Extract the (X, Y) coordinate from the center of the cell holding the provided text.  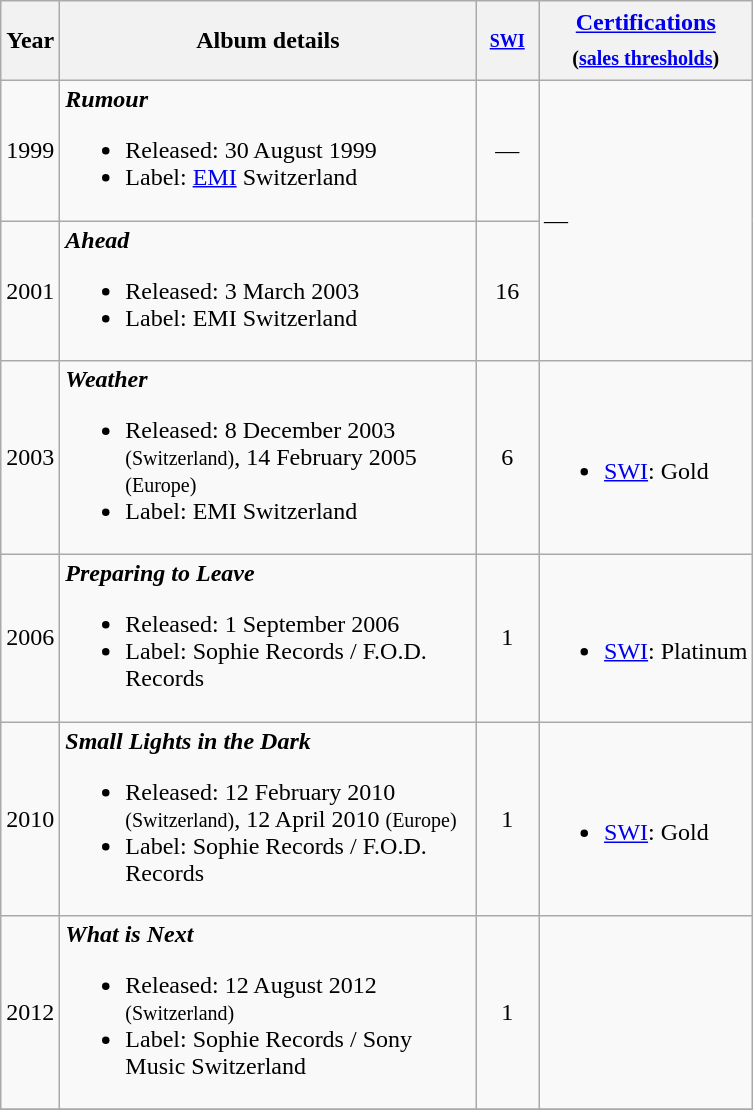
Year (30, 41)
What is NextReleased: 12 August 2012 (Switzerland)Label: Sophie Records / Sony Music Switzerland (268, 1013)
6 (508, 458)
Album details (268, 41)
2010 (30, 819)
Certifications(sales thresholds) (646, 41)
SWI: Platinum (646, 638)
2012 (30, 1013)
2006 (30, 638)
Small Lights in the DarkReleased: 12 February 2010 (Switzerland), 12 April 2010 (Europe)Label: Sophie Records / F.O.D. Records (268, 819)
RumourReleased: 30 August 1999Label: EMI Switzerland (268, 150)
WeatherReleased: 8 December 2003 (Switzerland), 14 February 2005 (Europe)Label: EMI Switzerland (268, 458)
Preparing to LeaveReleased: 1 September 2006Label: Sophie Records / F.O.D. Records (268, 638)
16 (508, 291)
2001 (30, 291)
2003 (30, 458)
SWI (508, 41)
AheadReleased: 3 March 2003Label: EMI Switzerland (268, 291)
1999 (30, 150)
